Return the [x, y] coordinate for the center point of the cell that contains the specified text.  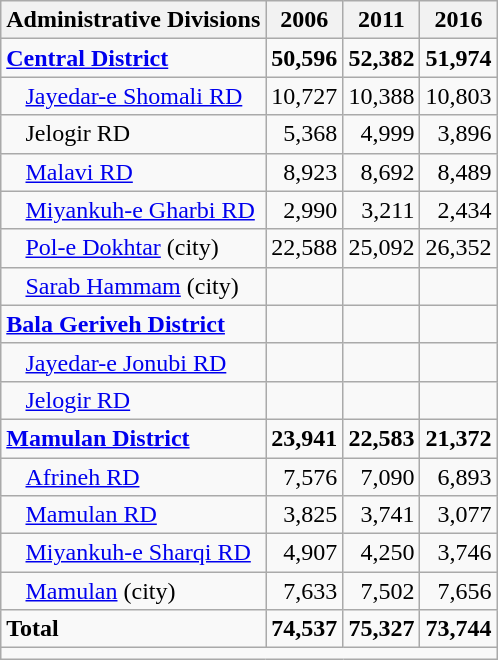
22,583 [382, 438]
5,368 [304, 134]
2,990 [304, 210]
8,489 [458, 172]
26,352 [458, 248]
Jayedar-e Shomali RD [134, 96]
52,382 [382, 58]
7,502 [382, 591]
4,250 [382, 553]
25,092 [382, 248]
Afrineh RD [134, 477]
4,907 [304, 553]
Mamulan District [134, 438]
10,803 [458, 96]
6,893 [458, 477]
Sarab Hammam (city) [134, 286]
Jayedar-e Jonubi RD [134, 362]
8,692 [382, 172]
Bala Geriveh District [134, 324]
2,434 [458, 210]
Pol-e Dokhtar (city) [134, 248]
10,388 [382, 96]
3,077 [458, 515]
8,923 [304, 172]
2006 [304, 20]
Mamulan (city) [134, 591]
7,090 [382, 477]
21,372 [458, 438]
10,727 [304, 96]
Mamulan RD [134, 515]
7,656 [458, 591]
Total [134, 629]
Miyankuh-e Sharqi RD [134, 553]
73,744 [458, 629]
2011 [382, 20]
7,633 [304, 591]
3,211 [382, 210]
75,327 [382, 629]
3,896 [458, 134]
Administrative Divisions [134, 20]
3,746 [458, 553]
Central District [134, 58]
3,741 [382, 515]
22,588 [304, 248]
3,825 [304, 515]
Malavi RD [134, 172]
74,537 [304, 629]
50,596 [304, 58]
4,999 [382, 134]
23,941 [304, 438]
Miyankuh-e Gharbi RD [134, 210]
7,576 [304, 477]
51,974 [458, 58]
2016 [458, 20]
